Detect which cell encompasses the target text, then output its [X, Y] center coordinate. 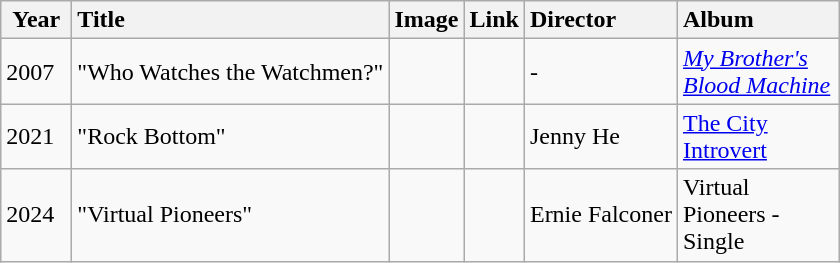
Link [494, 20]
Title [230, 20]
"Virtual Pioneers" [230, 215]
Ernie Falconer [600, 215]
Album [758, 20]
2024 [36, 215]
"Who Watches the Watchmen?" [230, 72]
"Rock Bottom" [230, 136]
Year [36, 20]
Image [426, 20]
Director [600, 20]
- [600, 72]
The City Introvert [758, 136]
Virtual Pioneers - Single [758, 215]
My Brother's Blood Machine [758, 72]
2021 [36, 136]
Jenny He [600, 136]
2007 [36, 72]
